Scan for the cell matching the given text and deliver its [X, Y] coordinate at center. 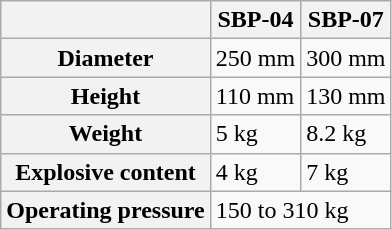
300 mm [346, 58]
4 kg [255, 172]
Explosive content [106, 172]
7 kg [346, 172]
8.2 kg [346, 134]
110 mm [255, 96]
130 mm [346, 96]
SBP-04 [255, 20]
Weight [106, 134]
150 to 310 kg [300, 210]
Operating pressure [106, 210]
Diameter [106, 58]
250 mm [255, 58]
SBP-07 [346, 20]
Height [106, 96]
5 kg [255, 134]
